Determine the [X, Y] coordinate at the center of the cell enclosing the given text.  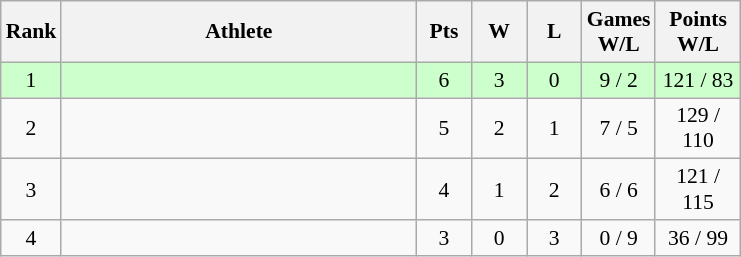
6 / 6 [619, 190]
129 / 110 [698, 128]
6 [444, 80]
L [554, 32]
5 [444, 128]
0 / 9 [619, 238]
121 / 83 [698, 80]
W [500, 32]
PointsW/L [698, 32]
36 / 99 [698, 238]
GamesW/L [619, 32]
Pts [444, 32]
Rank [32, 32]
9 / 2 [619, 80]
7 / 5 [619, 128]
Athlete [238, 32]
121 / 115 [698, 190]
